Scan for the cell matching the given text and deliver its (x, y) coordinate at center. 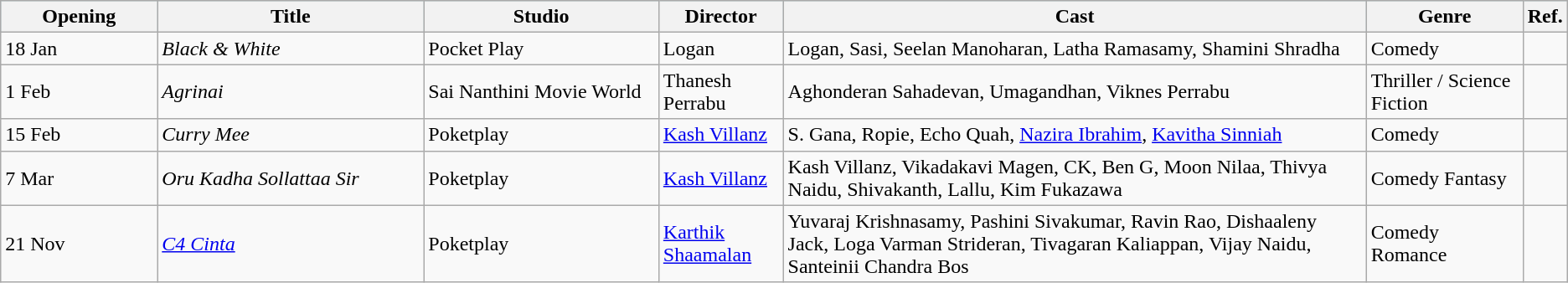
Comedy Romance (1444, 244)
Curry Mee (291, 135)
Studio (541, 17)
Genre (1444, 17)
Logan, Sasi, Seelan Manoharan, Latha Ramasamy, Shamini Shradha (1075, 49)
Pocket Play (541, 49)
1 Feb (79, 92)
Cast (1075, 17)
Logan (720, 49)
21 Nov (79, 244)
Opening (79, 17)
Yuvaraj Krishnasamy, Pashini Sivakumar, Ravin Rao, Dishaaleny Jack, Loga Varman Strideran, Tivagaran Kaliappan, Vijay Naidu, Santeinii Chandra Bos (1075, 244)
Thanesh Perrabu (720, 92)
Oru Kadha Sollattaa Sir (291, 178)
Ref. (1545, 17)
7 Mar (79, 178)
Kash Villanz, Vikadakavi Magen, CK, Ben G, Moon Nilaa, Thivya Naidu, Shivakanth, Lallu, Kim Fukazawa (1075, 178)
Director (720, 17)
Title (291, 17)
15 Feb (79, 135)
Thriller / Science Fiction (1444, 92)
Black & White (291, 49)
Comedy Fantasy (1444, 178)
S. Gana, Ropie, Echo Quah, Nazira Ibrahim, Kavitha Sinniah (1075, 135)
Agrinai (291, 92)
C4 Cinta (291, 244)
Karthik Shaamalan (720, 244)
Sai Nanthini Movie World (541, 92)
Aghonderan Sahadevan, Umagandhan, Viknes Perrabu (1075, 92)
18 Jan (79, 49)
